Return [x, y] of the center of cell containing provided text 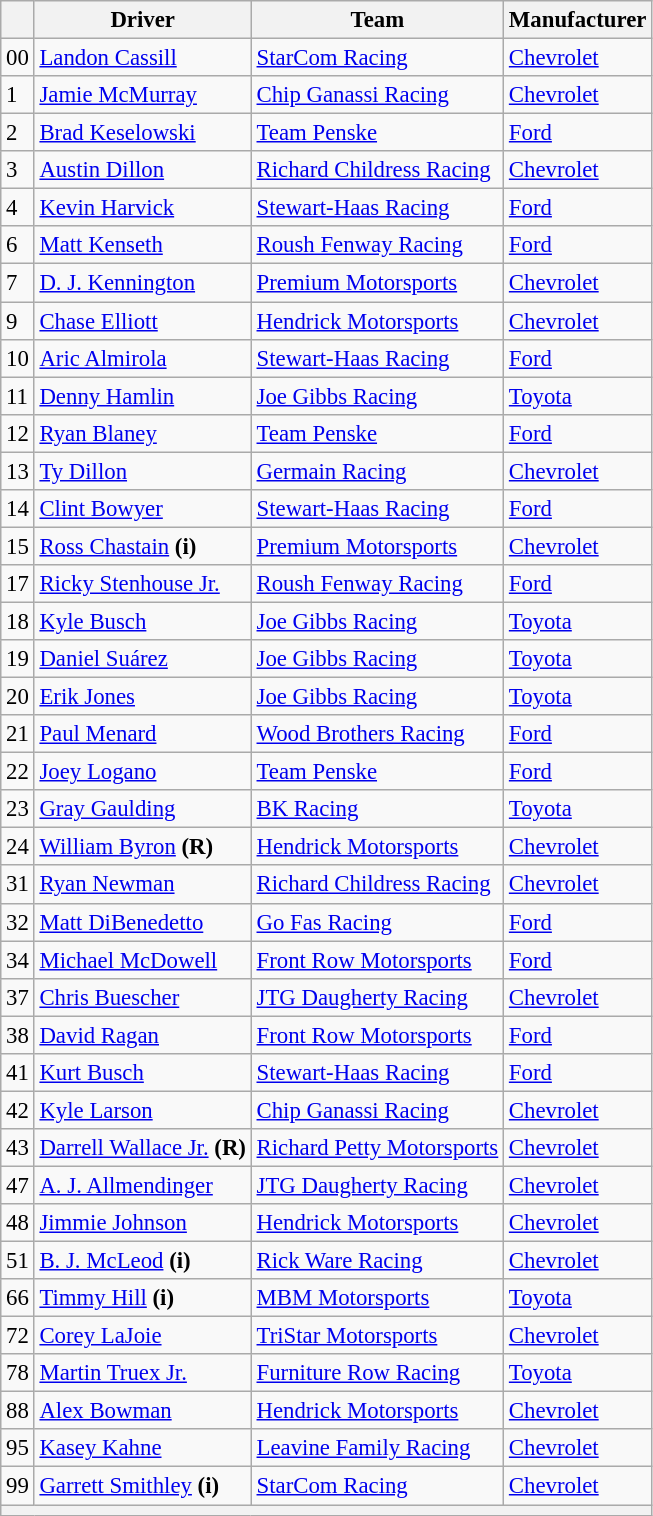
21 [18, 734]
Jamie McMurray [142, 95]
Joey Logano [142, 772]
Martin Truex Jr. [142, 1373]
6 [18, 245]
3 [18, 170]
BK Racing [377, 809]
18 [18, 621]
38 [18, 1035]
Jimmie Johnson [142, 1223]
13 [18, 471]
Rick Ware Racing [377, 1261]
Manufacturer [578, 20]
41 [18, 1073]
42 [18, 1110]
Ryan Blaney [142, 433]
22 [18, 772]
Garrett Smithley (i) [142, 1486]
24 [18, 847]
Kurt Busch [142, 1073]
MBM Motorsports [377, 1298]
Aric Almirola [142, 358]
95 [18, 1449]
32 [18, 922]
Leavine Family Racing [377, 1449]
D. J. Kennington [142, 283]
Landon Cassill [142, 58]
Alex Bowman [142, 1411]
2 [18, 133]
Ricky Stenhouse Jr. [142, 584]
88 [18, 1411]
B. J. McLeod (i) [142, 1261]
Wood Brothers Racing [377, 734]
00 [18, 58]
17 [18, 584]
72 [18, 1336]
Kevin Harvick [142, 208]
Furniture Row Racing [377, 1373]
37 [18, 997]
Team [377, 20]
Kasey Kahne [142, 1449]
Matt Kenseth [142, 245]
12 [18, 433]
23 [18, 809]
Erik Jones [142, 697]
Chris Buescher [142, 997]
19 [18, 659]
David Ragan [142, 1035]
Ty Dillon [142, 471]
48 [18, 1223]
Denny Hamlin [142, 396]
47 [18, 1185]
31 [18, 885]
20 [18, 697]
14 [18, 509]
Darrell Wallace Jr. (R) [142, 1148]
Corey LaJoie [142, 1336]
Gray Gaulding [142, 809]
Germain Racing [377, 471]
Chase Elliott [142, 321]
Driver [142, 20]
10 [18, 358]
66 [18, 1298]
Daniel Suárez [142, 659]
43 [18, 1148]
Paul Menard [142, 734]
1 [18, 95]
Kyle Busch [142, 621]
99 [18, 1486]
William Byron (R) [142, 847]
Richard Petty Motorsports [377, 1148]
51 [18, 1261]
Kyle Larson [142, 1110]
Ryan Newman [142, 885]
78 [18, 1373]
Clint Bowyer [142, 509]
7 [18, 283]
4 [18, 208]
Brad Keselowski [142, 133]
Matt DiBenedetto [142, 922]
TriStar Motorsports [377, 1336]
Ross Chastain (i) [142, 546]
34 [18, 960]
Austin Dillon [142, 170]
15 [18, 546]
Timmy Hill (i) [142, 1298]
Go Fas Racing [377, 922]
Michael McDowell [142, 960]
11 [18, 396]
9 [18, 321]
A. J. Allmendinger [142, 1185]
